From the cell containing the given text, extract its center point as (X, Y) coordinate. 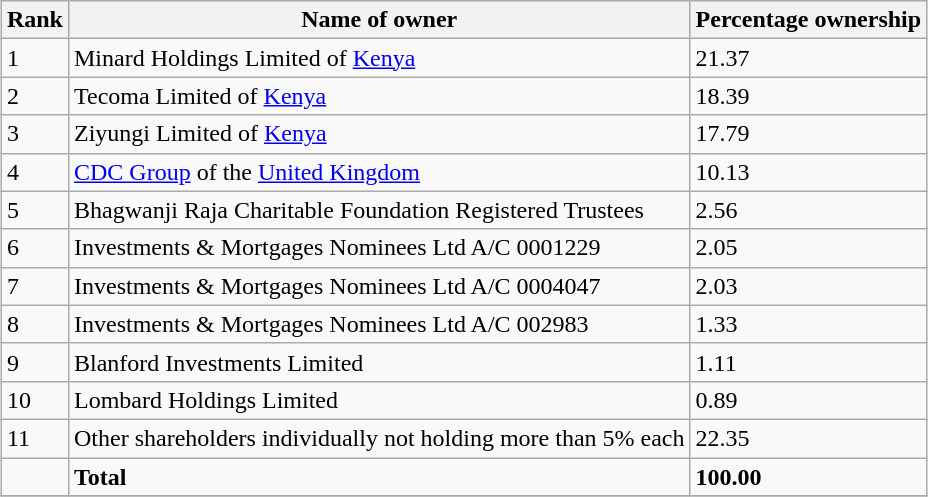
Total (379, 477)
1.33 (808, 324)
Investments & Mortgages Nominees Ltd A/C 0004047 (379, 286)
Name of owner (379, 20)
100.00 (808, 477)
0.89 (808, 400)
2 (34, 96)
1.11 (808, 362)
9 (34, 362)
6 (34, 248)
5 (34, 210)
3 (34, 134)
17.79 (808, 134)
22.35 (808, 438)
Rank (34, 20)
8 (34, 324)
4 (34, 172)
18.39 (808, 96)
Investments & Mortgages Nominees Ltd A/C 002983 (379, 324)
21.37 (808, 58)
CDC Group of the United Kingdom (379, 172)
2.56 (808, 210)
Tecoma Limited of Kenya (379, 96)
Minard Holdings Limited of Kenya (379, 58)
2.03 (808, 286)
Ziyungi Limited of Kenya (379, 134)
Investments & Mortgages Nominees Ltd A/C 0001229 (379, 248)
1 (34, 58)
10.13 (808, 172)
Percentage ownership (808, 20)
Other shareholders individually not holding more than 5% each (379, 438)
10 (34, 400)
Bhagwanji Raja Charitable Foundation Registered Trustees (379, 210)
Lombard Holdings Limited (379, 400)
7 (34, 286)
Blanford Investments Limited (379, 362)
11 (34, 438)
2.05 (808, 248)
